Identify which cell holds the provided text, then report its (x, y) central coordinate. 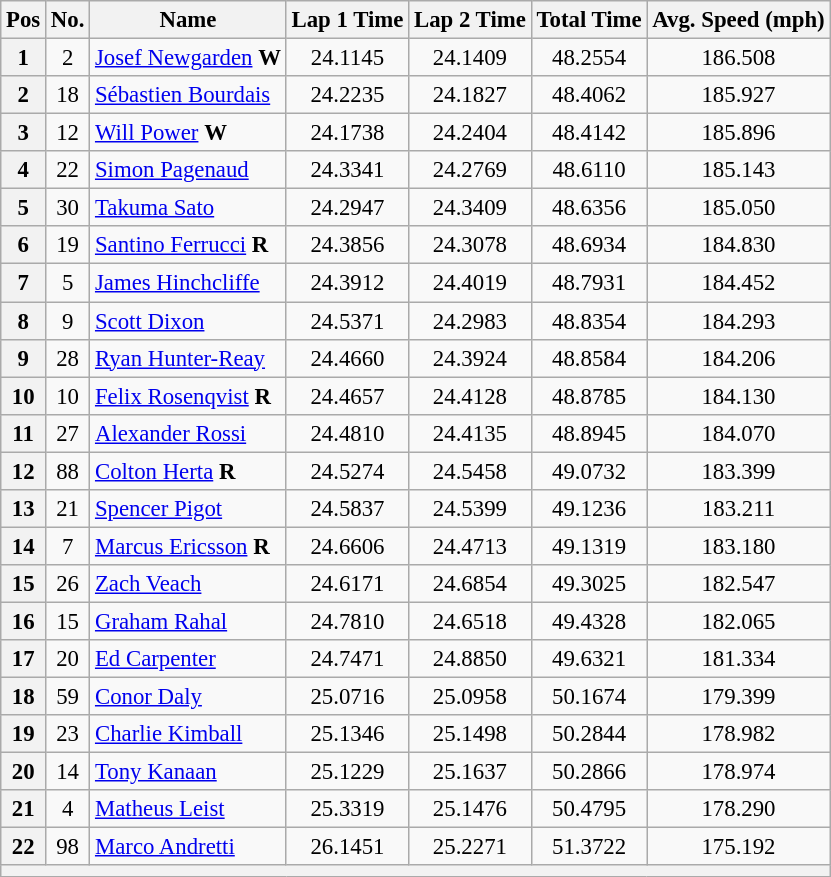
25.1229 (347, 772)
178.290 (738, 809)
25.1637 (470, 772)
24.4135 (470, 433)
Sébastien Bourdais (188, 95)
27 (68, 433)
Marcus Ericsson R (188, 546)
49.0732 (589, 471)
50.2844 (589, 734)
1 (24, 58)
25.1476 (470, 809)
Ed Carpenter (188, 659)
No. (68, 20)
49.1319 (589, 546)
24.2983 (470, 321)
24.3409 (470, 208)
Simon Pagenaud (188, 170)
181.334 (738, 659)
24.4657 (347, 396)
24.7810 (347, 621)
50.1674 (589, 697)
48.8785 (589, 396)
James Hinchcliffe (188, 283)
11 (24, 433)
Takuma Sato (188, 208)
178.982 (738, 734)
185.143 (738, 170)
Josef Newgarden W (188, 58)
184.130 (738, 396)
Will Power W (188, 133)
48.2554 (589, 58)
24.4019 (470, 283)
26 (68, 584)
17 (24, 659)
Tony Kanaan (188, 772)
24.2769 (470, 170)
Ryan Hunter-Reay (188, 358)
183.180 (738, 546)
185.896 (738, 133)
24.6606 (347, 546)
25.0958 (470, 697)
179.399 (738, 697)
48.6934 (589, 245)
184.452 (738, 283)
Alexander Rossi (188, 433)
24.4713 (470, 546)
Lap 1 Time (347, 20)
24.5458 (470, 471)
49.4328 (589, 621)
24.5837 (347, 509)
25.2271 (470, 847)
48.7931 (589, 283)
184.070 (738, 433)
182.065 (738, 621)
98 (68, 847)
16 (24, 621)
13 (24, 509)
26.1451 (347, 847)
49.6321 (589, 659)
48.8584 (589, 358)
24.1827 (470, 95)
Lap 2 Time (470, 20)
48.6356 (589, 208)
184.293 (738, 321)
Pos (24, 20)
48.8945 (589, 433)
Santino Ferrucci R (188, 245)
48.4062 (589, 95)
Name (188, 20)
25.1498 (470, 734)
175.192 (738, 847)
24.6171 (347, 584)
25.3319 (347, 809)
183.211 (738, 509)
24.3924 (470, 358)
24.2947 (347, 208)
59 (68, 697)
185.050 (738, 208)
183.399 (738, 471)
Charlie Kimball (188, 734)
50.2866 (589, 772)
51.3722 (589, 847)
49.3025 (589, 584)
Total Time (589, 20)
24.3856 (347, 245)
88 (68, 471)
24.3078 (470, 245)
8 (24, 321)
Marco Andretti (188, 847)
23 (68, 734)
186.508 (738, 58)
184.830 (738, 245)
48.4142 (589, 133)
24.6518 (470, 621)
24.5399 (470, 509)
24.2235 (347, 95)
25.0716 (347, 697)
50.4795 (589, 809)
25.1346 (347, 734)
30 (68, 208)
24.4128 (470, 396)
24.7471 (347, 659)
Matheus Leist (188, 809)
Felix Rosenqvist R (188, 396)
24.4660 (347, 358)
Spencer Pigot (188, 509)
24.1409 (470, 58)
Zach Veach (188, 584)
49.1236 (589, 509)
48.6110 (589, 170)
24.6854 (470, 584)
182.547 (738, 584)
Scott Dixon (188, 321)
24.2404 (470, 133)
24.1738 (347, 133)
48.8354 (589, 321)
Avg. Speed (mph) (738, 20)
178.974 (738, 772)
Graham Rahal (188, 621)
24.1145 (347, 58)
Conor Daly (188, 697)
24.3912 (347, 283)
Colton Herta R (188, 471)
24.4810 (347, 433)
24.5274 (347, 471)
185.927 (738, 95)
6 (24, 245)
184.206 (738, 358)
24.8850 (470, 659)
24.5371 (347, 321)
24.3341 (347, 170)
28 (68, 358)
3 (24, 133)
